Return [X, Y] of the center of cell containing provided text 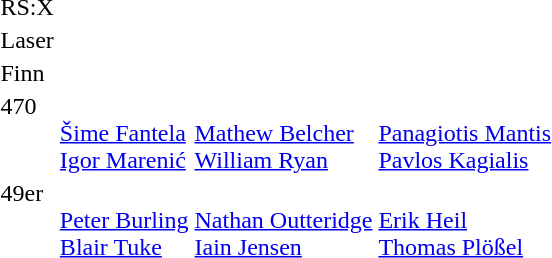
Šime FantelaIgor Marenić [124, 133]
Mathew BelcherWilliam Ryan [284, 133]
